Detect which cell encompasses the target text, then output its (X, Y) center coordinate. 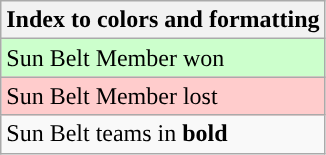
Sun Belt teams in bold (163, 134)
Index to colors and formatting (163, 20)
Sun Belt Member won (163, 58)
Sun Belt Member lost (163, 96)
